Locate the cell with the specified text and output its (X, Y) center coordinate. 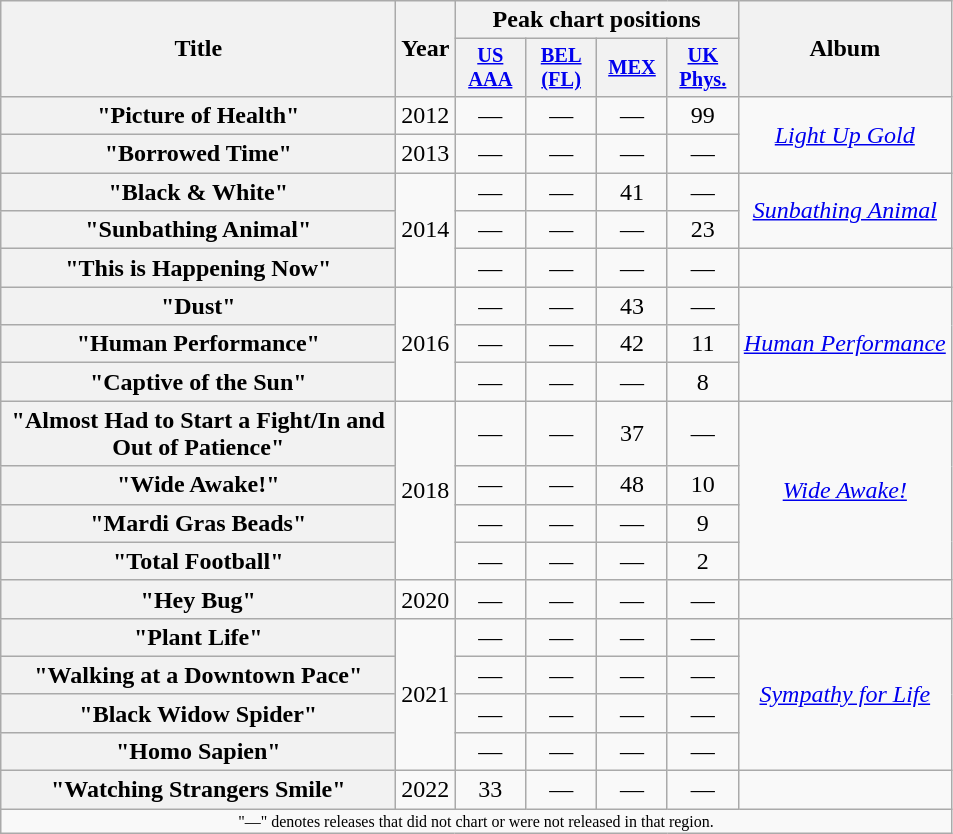
"Almost Had to Start a Fight/In and Out of Patience" (198, 434)
Title (198, 49)
"Total Football" (198, 561)
Human Performance (844, 344)
"Mardi Gras Beads" (198, 523)
10 (702, 485)
USAAA (490, 68)
2012 (426, 115)
2020 (426, 599)
2013 (426, 154)
9 (702, 523)
"Black Widow Spider" (198, 713)
"Human Performance" (198, 344)
2022 (426, 790)
"Captive of the Sun" (198, 382)
"Plant Life" (198, 637)
Sunbathing Animal (844, 211)
"Borrowed Time" (198, 154)
"Walking at a Downtown Pace" (198, 675)
8 (702, 382)
"Dust" (198, 306)
"Wide Awake!" (198, 485)
2014 (426, 230)
Album (844, 49)
41 (632, 192)
"Hey Bug" (198, 599)
"Watching Strangers Smile" (198, 790)
33 (490, 790)
"Homo Sapien" (198, 751)
48 (632, 485)
2 (702, 561)
2016 (426, 344)
"Picture of Health" (198, 115)
"Sunbathing Animal" (198, 230)
"Black & White" (198, 192)
"—" denotes releases that did not chart or were not released in that region. (476, 821)
"This is Happening Now" (198, 268)
99 (702, 115)
Sympathy for Life (844, 694)
Year (426, 49)
2018 (426, 490)
2021 (426, 694)
BEL(FL) (562, 68)
42 (632, 344)
MEX (632, 68)
UKPhys. (702, 68)
11 (702, 344)
Wide Awake! (844, 490)
Light Up Gold (844, 134)
37 (632, 434)
Peak chart positions (596, 20)
23 (702, 230)
43 (632, 306)
